Find where the given text appears and provide that cell's center as (X, Y) coordinate. 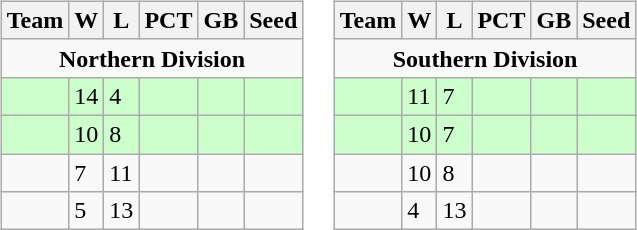
Southern Division (485, 58)
5 (86, 211)
14 (86, 96)
Northern Division (152, 58)
